Extract the (X, Y) coordinate from the center of the cell holding the provided text.  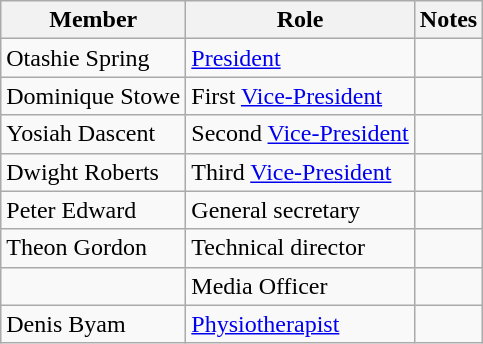
Member (94, 20)
Second Vice-President (300, 134)
Media Officer (300, 286)
Theon Gordon (94, 248)
Third Vice-President (300, 172)
Denis Byam (94, 324)
General secretary (300, 210)
Dwight Roberts (94, 172)
Technical director (300, 248)
Physiotherapist (300, 324)
Otashie Spring (94, 58)
Notes (448, 20)
President (300, 58)
Role (300, 20)
Peter Edward (94, 210)
Dominique Stowe (94, 96)
Yosiah Dascent (94, 134)
First Vice-President (300, 96)
